Output the (X, Y) coordinate of the center of the cell containing the given text.  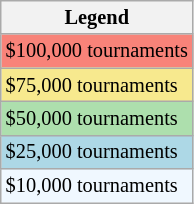
$50,000 tournaments (97, 118)
$75,000 tournaments (97, 85)
$100,000 tournaments (97, 51)
$25,000 tournaments (97, 152)
$10,000 tournaments (97, 186)
Legend (97, 17)
